Locate the cell with the specified text and output its [x, y] center coordinate. 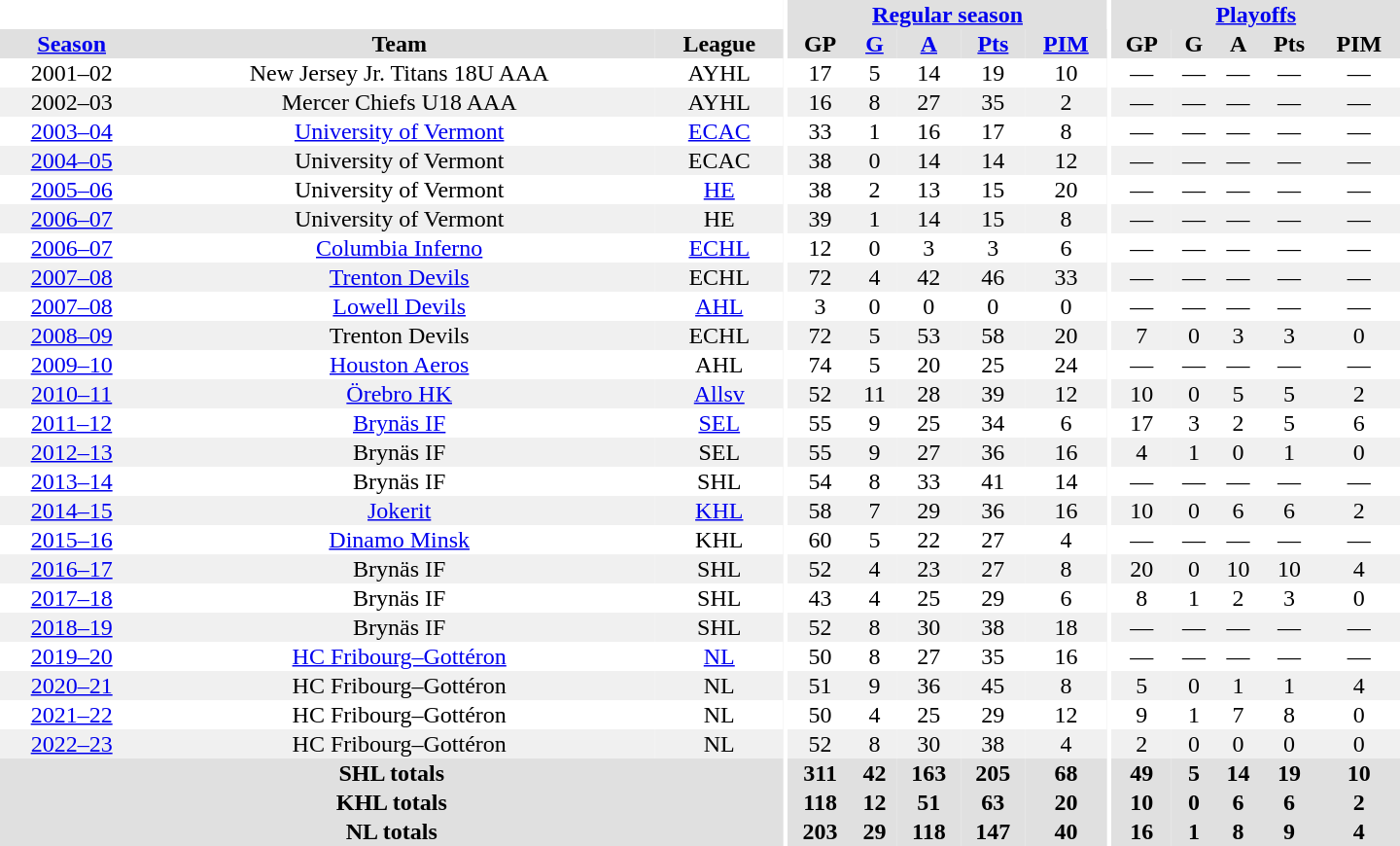
2011–12 [72, 423]
Houston Aeros [399, 365]
203 [821, 831]
Dinamo Minsk [399, 540]
Columbia Inferno [399, 248]
11 [875, 394]
2004–05 [72, 160]
60 [821, 540]
53 [928, 335]
2020–21 [72, 686]
74 [821, 365]
28 [928, 394]
22 [928, 540]
League [719, 44]
Season [72, 44]
New Jersey Jr. Titans 18U AAA [399, 73]
24 [1066, 365]
Playoffs [1256, 15]
2018–19 [72, 627]
2003–04 [72, 131]
68 [1066, 773]
2016–17 [72, 569]
147 [993, 831]
Allsv [719, 394]
Lowell Devils [399, 306]
45 [993, 686]
2009–10 [72, 365]
Regular season [948, 15]
2002–03 [72, 102]
43 [821, 598]
2021–22 [72, 715]
54 [821, 481]
2015–16 [72, 540]
311 [821, 773]
34 [993, 423]
2019–20 [72, 656]
2005–06 [72, 190]
2008–09 [72, 335]
2017–18 [72, 598]
23 [928, 569]
Örebro HK [399, 394]
2014–15 [72, 511]
2012–13 [72, 452]
41 [993, 481]
163 [928, 773]
2010–11 [72, 394]
2022–23 [72, 744]
Mercer Chiefs U18 AAA [399, 102]
2013–14 [72, 481]
SHL totals [392, 773]
49 [1142, 773]
46 [993, 277]
40 [1066, 831]
13 [928, 190]
2001–02 [72, 73]
18 [1066, 627]
Jokerit [399, 511]
NL totals [392, 831]
KHL totals [392, 802]
Team [399, 44]
63 [993, 802]
205 [993, 773]
